Locate the cell with the specified text and output its [x, y] center coordinate. 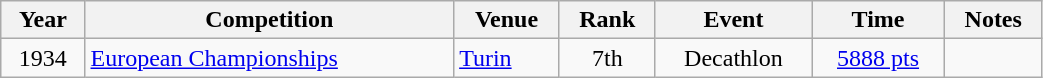
European Championships [270, 58]
Event [733, 20]
Notes [993, 20]
Rank [607, 20]
1934 [43, 58]
Decathlon [733, 58]
Venue [507, 20]
Competition [270, 20]
Turin [507, 58]
5888 pts [878, 58]
Time [878, 20]
Year [43, 20]
7th [607, 58]
